Locate the cell with the specified text and output its [x, y] center coordinate. 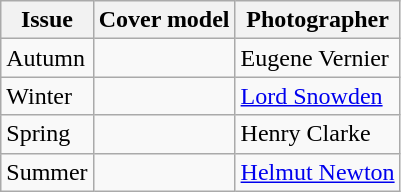
Eugene Vernier [318, 58]
Henry Clarke [318, 134]
Cover model [164, 20]
Lord Snowden [318, 96]
Winter [47, 96]
Spring [47, 134]
Summer [47, 172]
Issue [47, 20]
Autumn [47, 58]
Photographer [318, 20]
Helmut Newton [318, 172]
